Return the (X, Y) coordinate for the center point of the cell that contains the specified text.  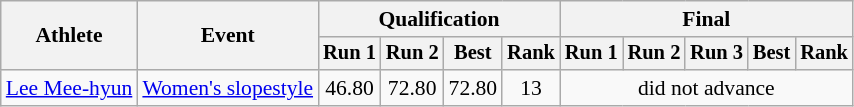
46.80 (350, 88)
Final (706, 19)
Qualification (439, 19)
Run 3 (716, 54)
Athlete (70, 36)
13 (531, 88)
Women's slopestyle (228, 88)
did not advance (706, 88)
Lee Mee-hyun (70, 88)
Event (228, 36)
